Determine the [x, y] coordinate at the center of the cell enclosing the given text.  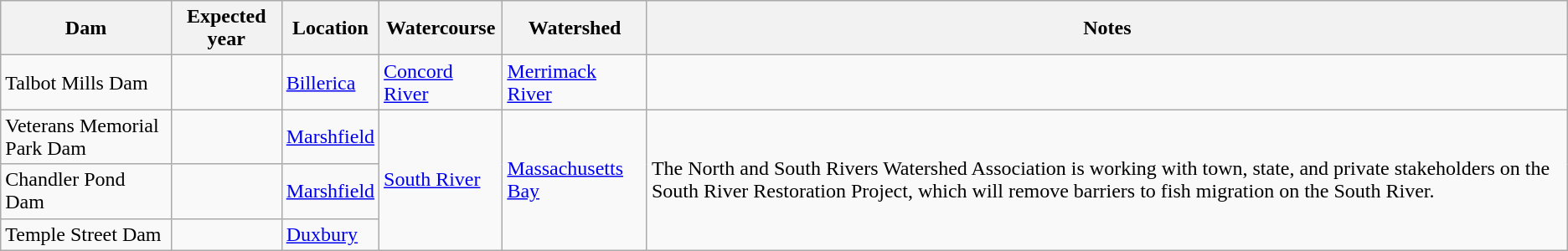
Watershed [575, 28]
Veterans Memorial Park Dam [86, 137]
Watercourse [441, 28]
Concord River [441, 82]
Talbot Mills Dam [86, 82]
Duxbury [330, 234]
Temple Street Dam [86, 234]
Massachusetts Bay [575, 180]
Merrimack River [575, 82]
Notes [1107, 28]
Expected year [226, 28]
Location [330, 28]
Dam [86, 28]
South River [441, 180]
Billerica [330, 82]
Chandler Pond Dam [86, 191]
